Return the [X, Y] coordinate for the center point of the cell that contains the specified text.  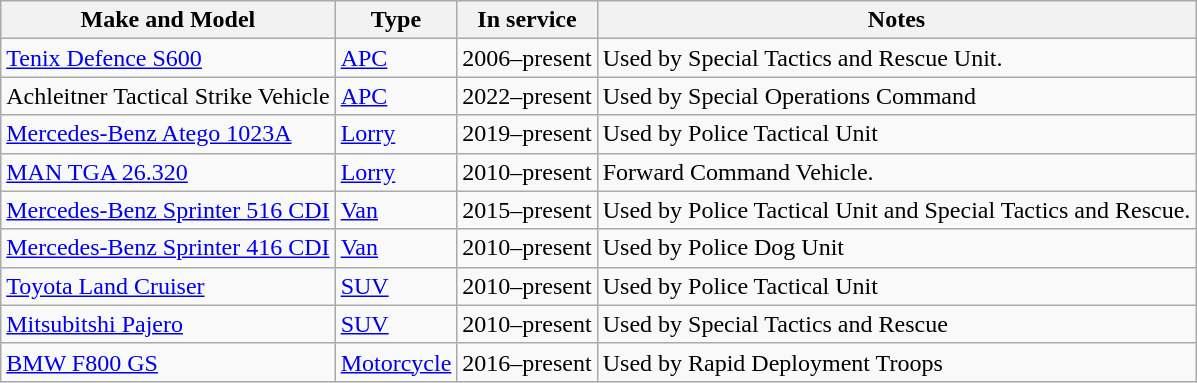
Used by Special Operations Command [896, 96]
2015–present [527, 210]
Tenix Defence S600 [168, 58]
2022–present [527, 96]
BMW F800 GS [168, 362]
Used by Police Tactical Unit and Special Tactics and Rescue. [896, 210]
Mercedes-Benz Sprinter 416 CDI [168, 248]
Used by Police Dog Unit [896, 248]
Achleitner Tactical Strike Vehicle [168, 96]
Motorcycle [396, 362]
Toyota Land Cruiser [168, 286]
Mitsubitshi Pajero [168, 324]
2019–present [527, 134]
2016–present [527, 362]
Notes [896, 20]
Mercedes-Benz Atego 1023A [168, 134]
In service [527, 20]
MAN TGA 26.320 [168, 172]
2006–present [527, 58]
Mercedes-Benz Sprinter 516 CDI [168, 210]
Used by Rapid Deployment Troops [896, 362]
Used by Special Tactics and Rescue Unit. [896, 58]
Make and Model [168, 20]
Forward Command Vehicle. [896, 172]
Type [396, 20]
Used by Special Tactics and Rescue [896, 324]
